Search for the cell housing the specified text and yield its [x, y] center coordinate. 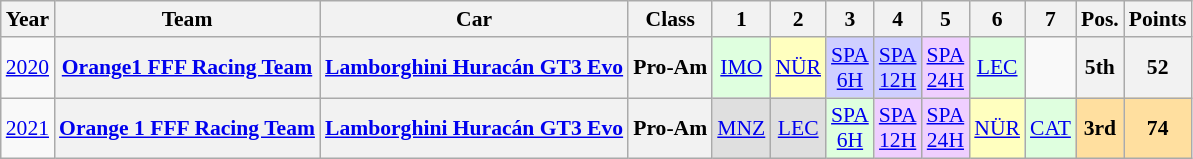
Car [474, 19]
Pos. [1100, 19]
7 [1050, 19]
Points [1158, 19]
1 [741, 19]
2020 [28, 68]
52 [1158, 68]
MNZ [741, 128]
Year [28, 19]
Class [670, 19]
IMO [741, 68]
Orange 1 FFF Racing Team [187, 128]
2021 [28, 128]
74 [1158, 128]
6 [997, 19]
4 [898, 19]
Orange1 FFF Racing Team [187, 68]
CAT [1050, 128]
3 [850, 19]
5th [1100, 68]
Team [187, 19]
2 [798, 19]
3rd [1100, 128]
5 [946, 19]
